Scan for the cell matching the given text and deliver its (X, Y) coordinate at center. 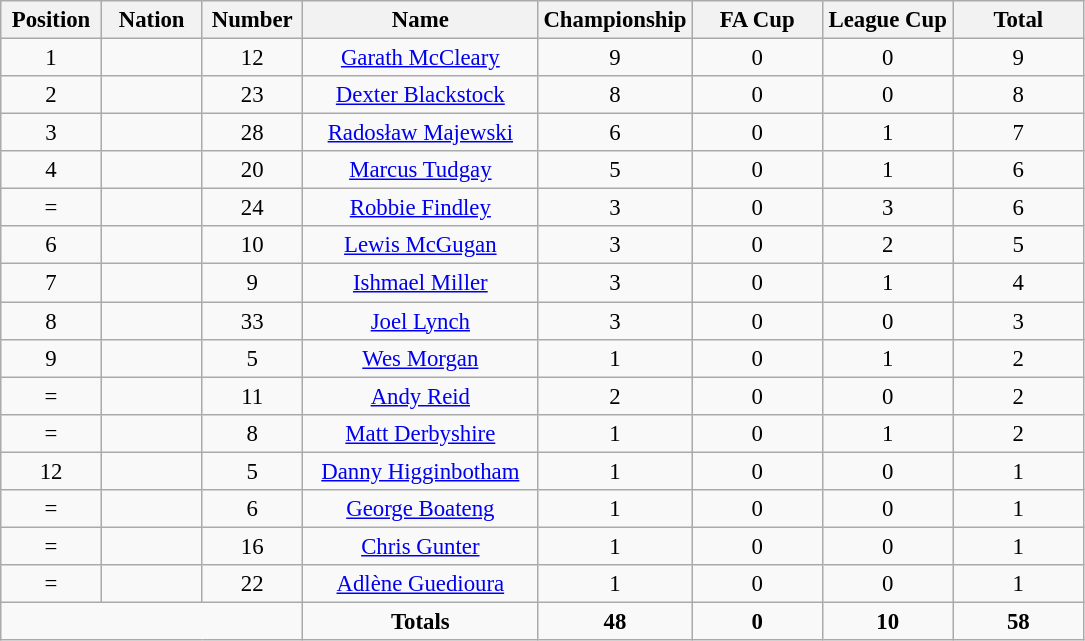
48 (615, 621)
Robbie Findley (421, 208)
58 (1018, 621)
11 (252, 396)
Dexter Blackstock (421, 95)
Nation (152, 20)
Andy Reid (421, 396)
Marcus Tudgay (421, 170)
Totals (421, 621)
33 (252, 321)
Joel Lynch (421, 321)
Chris Gunter (421, 546)
Matt Derbyshire (421, 433)
Lewis McGugan (421, 245)
Position (52, 20)
20 (252, 170)
28 (252, 133)
Ishmael Miller (421, 283)
23 (252, 95)
22 (252, 584)
George Boateng (421, 509)
Number (252, 20)
Adlène Guedioura (421, 584)
Wes Morgan (421, 358)
FA Cup (758, 20)
Total (1018, 20)
Name (421, 20)
16 (252, 546)
Danny Higginbotham (421, 471)
24 (252, 208)
League Cup (888, 20)
Championship (615, 20)
Garath McCleary (421, 58)
Radosław Majewski (421, 133)
